Identify which cell holds the provided text, then report its (X, Y) central coordinate. 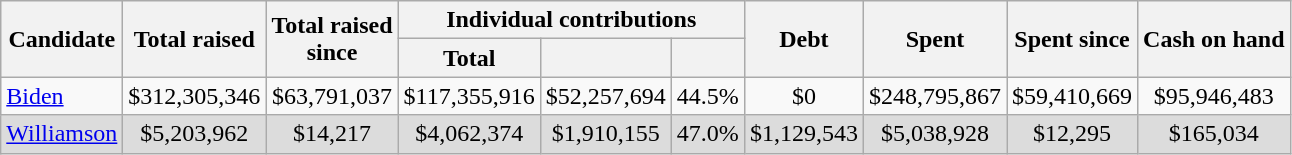
Williamson (62, 134)
Individual contributions (571, 20)
Spent (934, 39)
$95,946,483 (1214, 96)
$5,203,962 (194, 134)
$4,062,374 (469, 134)
$12,295 (1072, 134)
$1,129,543 (804, 134)
44.5% (708, 96)
Biden (62, 96)
Debt (804, 39)
Total raised (194, 39)
$14,217 (332, 134)
$165,034 (1214, 134)
$5,038,928 (934, 134)
$59,410,669 (1072, 96)
$52,257,694 (606, 96)
$1,910,155 (606, 134)
Candidate (62, 39)
$312,305,346 (194, 96)
$63,791,037 (332, 96)
$117,355,916 (469, 96)
$0 (804, 96)
47.0% (708, 134)
Spent since (1072, 39)
Cash on hand (1214, 39)
Total raisedsince (332, 39)
$248,795,867 (934, 96)
Total (469, 58)
